Locate the cell with the specified text and output its [X, Y] center coordinate. 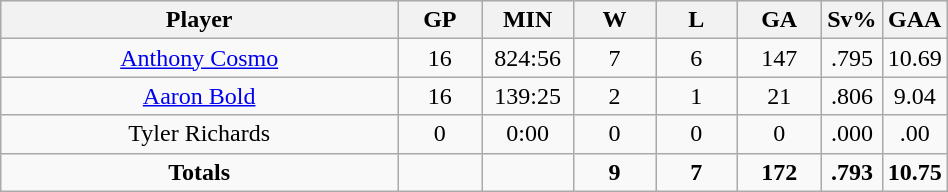
0:00 [528, 134]
W [614, 20]
Anthony Cosmo [200, 58]
10.75 [914, 172]
MIN [528, 20]
GA [780, 20]
139:25 [528, 96]
GAA [914, 20]
824:56 [528, 58]
Aaron Bold [200, 96]
.795 [852, 58]
.00 [914, 134]
147 [780, 58]
2 [614, 96]
L [696, 20]
Tyler Richards [200, 134]
.000 [852, 134]
9.04 [914, 96]
Player [200, 20]
10.69 [914, 58]
9 [614, 172]
Totals [200, 172]
21 [780, 96]
.806 [852, 96]
172 [780, 172]
.793 [852, 172]
6 [696, 58]
GP [440, 20]
Sv% [852, 20]
1 [696, 96]
